Identify which cell holds the provided text, then report its (x, y) central coordinate. 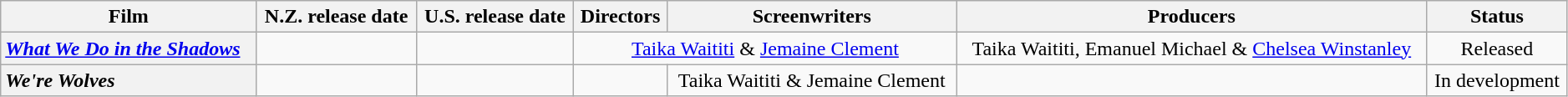
Film (129, 17)
N.Z. release date (336, 17)
Screenwriters (812, 17)
U.S. release date (495, 17)
What We Do in the Shadows (129, 48)
Producers (1191, 17)
In development (1497, 80)
Status (1497, 17)
Taika Waititi, Emanuel Michael & Chelsea Winstanley (1191, 48)
Released (1497, 48)
We're Wolves (129, 80)
Directors (621, 17)
